From the cell containing the given text, extract its center point as (X, Y) coordinate. 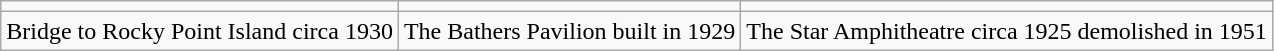
The Bathers Pavilion built in 1929 (569, 31)
Bridge to Rocky Point Island circa 1930 (200, 31)
The Star Amphitheatre circa 1925 demolished in 1951 (1007, 31)
